Scan for the cell matching the given text and deliver its (x, y) coordinate at center. 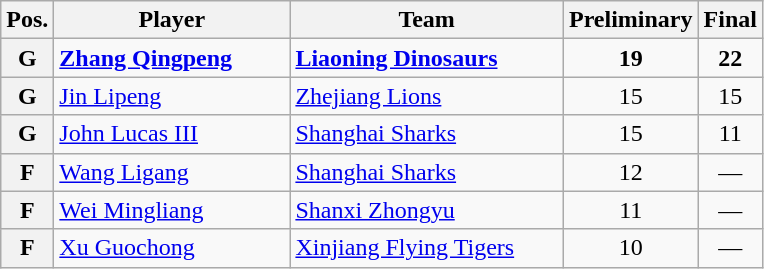
22 (730, 58)
Zhang Qingpeng (172, 58)
Xinjiang Flying Tigers (427, 248)
Liaoning Dinosaurs (427, 58)
Xu Guochong (172, 248)
10 (630, 248)
Zhejiang Lions (427, 96)
Final (730, 20)
Team (427, 20)
Jin Lipeng (172, 96)
John Lucas III (172, 134)
Shanxi Zhongyu (427, 210)
Pos. (28, 20)
Player (172, 20)
Wang Ligang (172, 172)
Preliminary (630, 20)
12 (630, 172)
Wei Mingliang (172, 210)
19 (630, 58)
